Provide the (X, Y) coordinate of the cell's center where the given text is located.  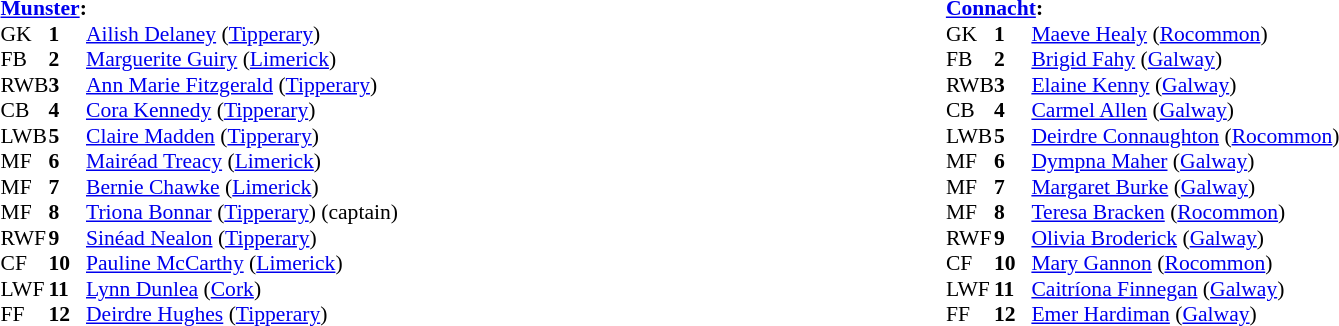
Mary Gannon (Rocommon) (1185, 263)
Caitríona Finnegan (Galway) (1185, 289)
Mairéad Treacy (Limerick) (242, 161)
Claire Madden (Tipperary) (242, 136)
Ann Marie Fitzgerald (Tipperary) (242, 85)
Lynn Dunlea (Cork) (242, 289)
Deirdre Connaughton (Rocommon) (1185, 136)
Ailish Delaney (Tipperary) (242, 34)
Maeve Healy (Rocommon) (1185, 34)
Margaret Burke (Galway) (1185, 187)
Carmel Allen (Galway) (1185, 111)
Triona Bonnar (Tipperary) (captain) (242, 213)
Cora Kennedy (Tipperary) (242, 111)
Bernie Chawke (Limerick) (242, 187)
Elaine Kenny (Galway) (1185, 85)
Pauline McCarthy (Limerick) (242, 263)
Olivia Broderick (Galway) (1185, 238)
Dympna Maher (Galway) (1185, 161)
Marguerite Guiry (Limerick) (242, 59)
Sinéad Nealon (Tipperary) (242, 238)
Brigid Fahy (Galway) (1185, 59)
Teresa Bracken (Rocommon) (1185, 213)
